Search for the cell housing the specified text and yield its (X, Y) center coordinate. 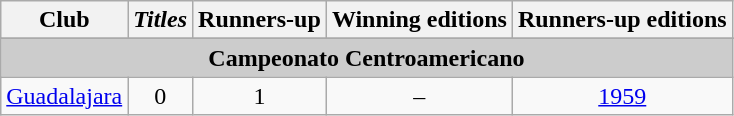
Guadalajara (64, 96)
Runners-up (260, 20)
Runners-up editions (622, 20)
Club (64, 20)
0 (160, 96)
1959 (622, 96)
Campeonato Centroamericano (366, 58)
Titles (160, 20)
– (419, 96)
Winning editions (419, 20)
1 (260, 96)
